Capture the cell that displays the provided text and extract its [X, Y] central coordinate. 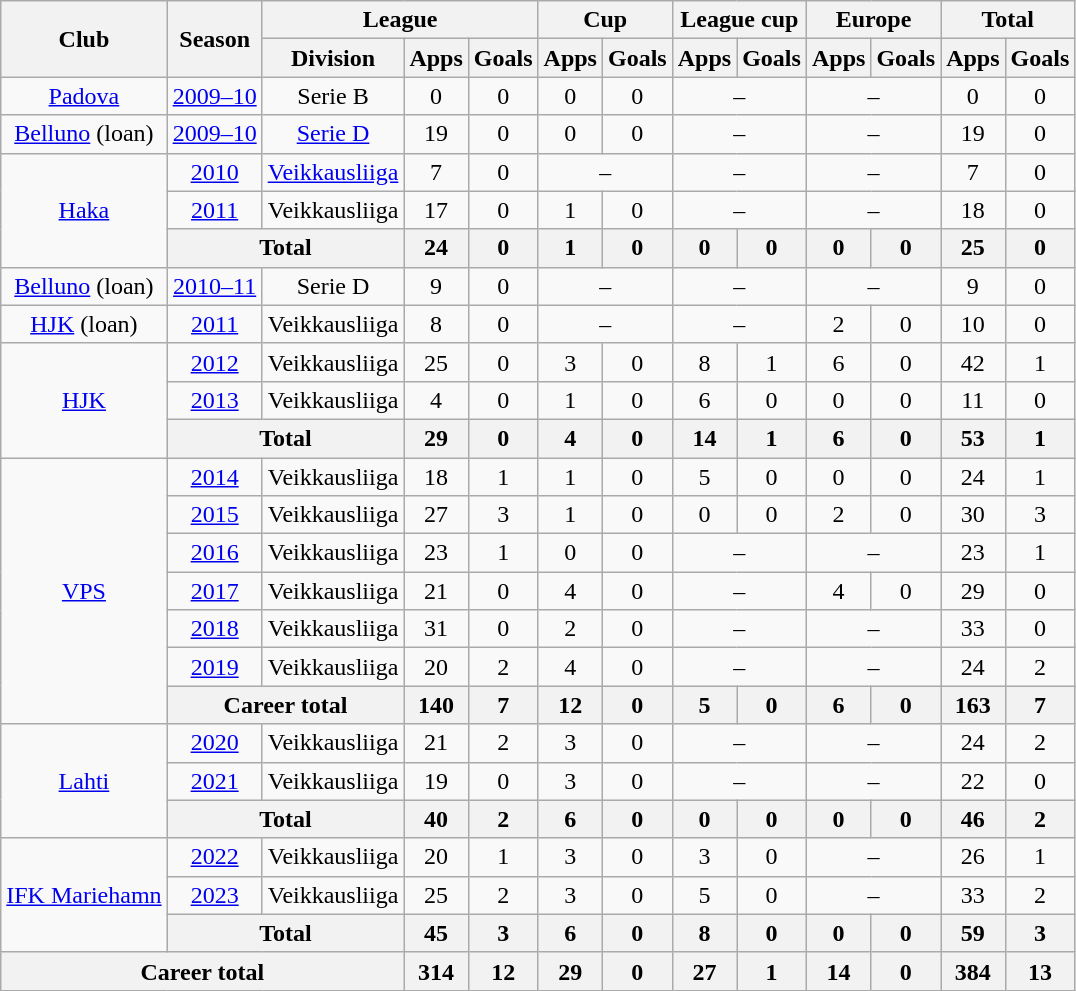
Padova [84, 96]
13 [1040, 971]
140 [436, 705]
2020 [214, 743]
Cup [605, 20]
30 [973, 515]
53 [973, 438]
40 [436, 819]
45 [436, 933]
2017 [214, 591]
2016 [214, 553]
2023 [214, 895]
11 [973, 400]
Club [84, 39]
2010–11 [214, 286]
42 [973, 362]
46 [973, 819]
League [400, 20]
Serie B [333, 96]
HJK [84, 400]
Lahti [84, 781]
10 [973, 324]
59 [973, 933]
2018 [214, 629]
IFK Mariehamn [84, 895]
HJK (loan) [84, 324]
2014 [214, 477]
384 [973, 971]
31 [436, 629]
Season [214, 39]
Europe [873, 20]
2022 [214, 857]
22 [973, 781]
2015 [214, 515]
Haka [84, 210]
17 [436, 210]
2021 [214, 781]
2013 [214, 400]
163 [973, 705]
2012 [214, 362]
2010 [214, 172]
2019 [214, 667]
26 [973, 857]
VPS [84, 591]
League cup [739, 20]
Division [333, 58]
314 [436, 971]
